Detect which cell encompasses the target text, then output its (X, Y) center coordinate. 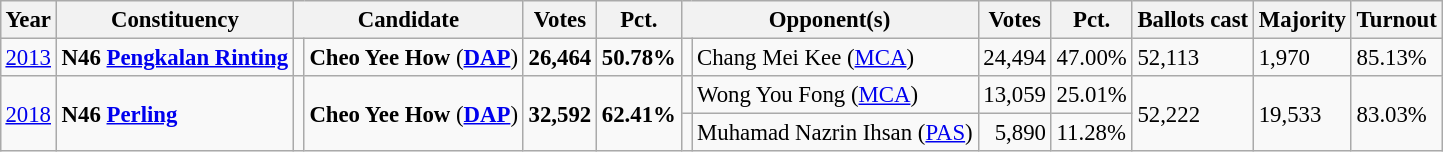
26,464 (560, 57)
Opponent(s) (830, 20)
13,059 (1014, 95)
Muhamad Nazrin Ihsan (PAS) (835, 133)
11.28% (1092, 133)
32,592 (560, 114)
25.01% (1092, 95)
Turnout (1396, 20)
Year (28, 20)
Constituency (174, 20)
83.03% (1396, 114)
24,494 (1014, 57)
Wong You Fong (MCA) (835, 95)
2013 (28, 57)
52,113 (1192, 57)
Candidate (408, 20)
1,970 (1302, 57)
Chang Mei Kee (MCA) (835, 57)
62.41% (640, 114)
2018 (28, 114)
47.00% (1092, 57)
Majority (1302, 20)
19,533 (1302, 114)
52,222 (1192, 114)
5,890 (1014, 133)
N46 Perling (174, 114)
50.78% (640, 57)
Ballots cast (1192, 20)
N46 Pengkalan Rinting (174, 57)
85.13% (1396, 57)
